Output the [x, y] coordinate of the center of the cell containing the given text.  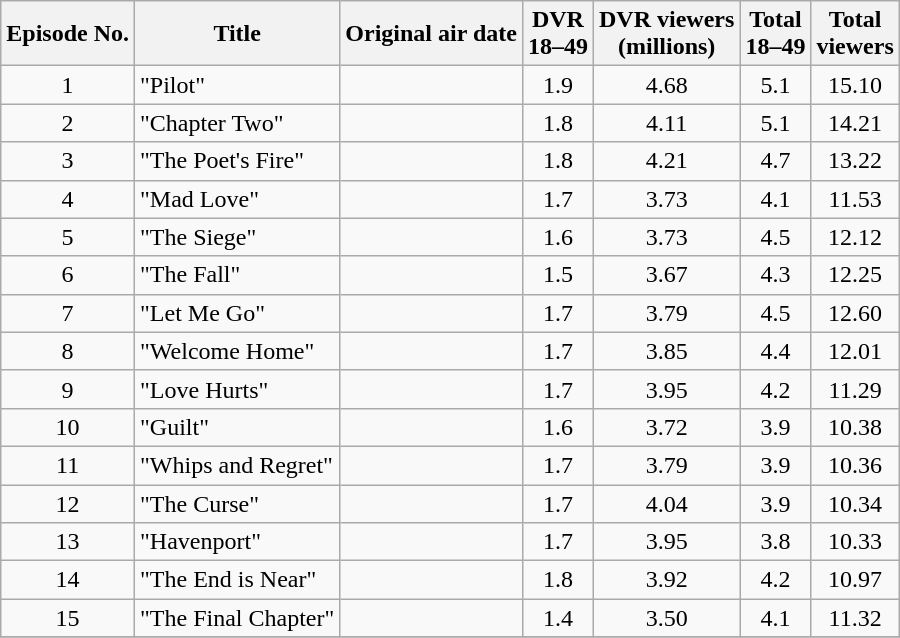
11.29 [855, 389]
5 [68, 237]
4.04 [666, 503]
"The Poet's Fire" [238, 161]
13.22 [855, 161]
10.38 [855, 427]
"Mad Love" [238, 199]
9 [68, 389]
7 [68, 313]
10.33 [855, 542]
12.25 [855, 275]
"The Curse" [238, 503]
3.67 [666, 275]
"Havenport" [238, 542]
10 [68, 427]
10.34 [855, 503]
3.50 [666, 618]
1.5 [558, 275]
11.53 [855, 199]
4.4 [776, 351]
DVR18–49 [558, 34]
6 [68, 275]
11 [68, 465]
11.32 [855, 618]
14 [68, 580]
14.21 [855, 123]
8 [68, 351]
"The End is Near" [238, 580]
Totalviewers [855, 34]
DVR viewers(millions) [666, 34]
10.97 [855, 580]
4.21 [666, 161]
"The Siege" [238, 237]
10.36 [855, 465]
"Guilt" [238, 427]
1.4 [558, 618]
"Welcome Home" [238, 351]
Original air date [432, 34]
1.9 [558, 85]
15.10 [855, 85]
3 [68, 161]
"Whips and Regret" [238, 465]
"Chapter Two" [238, 123]
4.68 [666, 85]
1 [68, 85]
3.72 [666, 427]
12.01 [855, 351]
Total18–49 [776, 34]
4 [68, 199]
12 [68, 503]
Episode No. [68, 34]
"Love Hurts" [238, 389]
Title [238, 34]
4.3 [776, 275]
"Let Me Go" [238, 313]
3.8 [776, 542]
4.11 [666, 123]
"The Fall" [238, 275]
3.85 [666, 351]
3.92 [666, 580]
12.12 [855, 237]
4.7 [776, 161]
13 [68, 542]
"Pilot" [238, 85]
12.60 [855, 313]
15 [68, 618]
2 [68, 123]
"The Final Chapter" [238, 618]
